Return the [x, y] coordinate for the center point of the cell that contains the specified text.  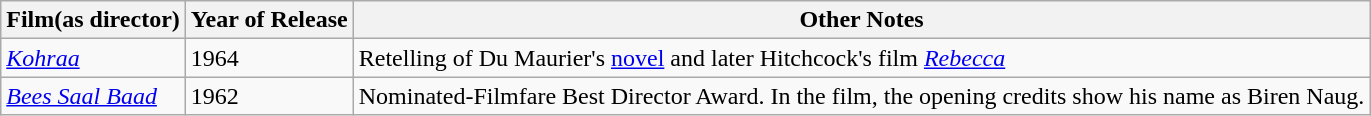
1964 [269, 58]
Year of Release [269, 20]
Film(as director) [94, 20]
Kohraa [94, 58]
Nominated-Filmfare Best Director Award. In the film, the opening credits show his name as Biren Naug. [862, 96]
Bees Saal Baad [94, 96]
Retelling of Du Maurier's novel and later Hitchcock's film Rebecca [862, 58]
Other Notes [862, 20]
1962 [269, 96]
